Extract the (X, Y) coordinate from the center of the cell holding the provided text.  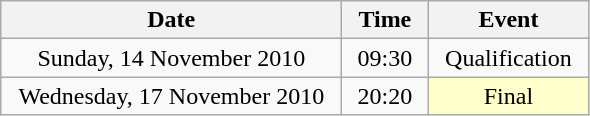
Time (385, 20)
20:20 (385, 96)
Qualification (508, 58)
Final (508, 96)
Sunday, 14 November 2010 (172, 58)
09:30 (385, 58)
Wednesday, 17 November 2010 (172, 96)
Date (172, 20)
Event (508, 20)
